Return [x, y] of the center of cell containing provided text 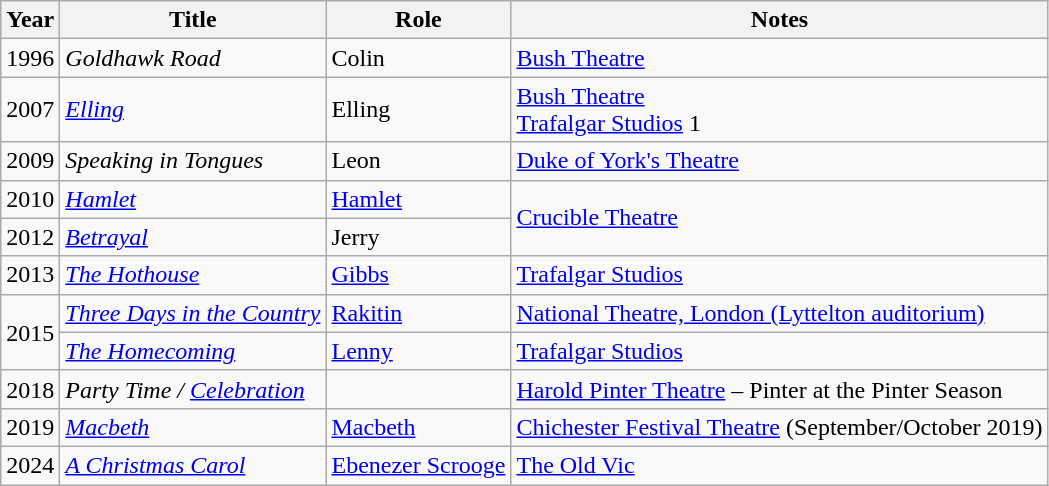
Gibbs [418, 275]
Year [30, 20]
Jerry [418, 237]
National Theatre, London (Lyttelton auditorium) [780, 313]
2018 [30, 389]
Leon [418, 161]
2007 [30, 110]
Betrayal [193, 237]
Colin [418, 58]
Lenny [418, 351]
2015 [30, 332]
2013 [30, 275]
Crucible Theatre [780, 218]
1996 [30, 58]
Goldhawk Road [193, 58]
A Christmas Carol [193, 465]
2012 [30, 237]
Rakitin [418, 313]
The Old Vic [780, 465]
Three Days in the Country [193, 313]
Harold Pinter Theatre – Pinter at the Pinter Season [780, 389]
Duke of York's Theatre [780, 161]
Bush Theatre [780, 58]
Chichester Festival Theatre (September/October 2019) [780, 427]
2010 [30, 199]
The Hothouse [193, 275]
2009 [30, 161]
Notes [780, 20]
Role [418, 20]
Bush TheatreTrafalgar Studios 1 [780, 110]
2024 [30, 465]
The Homecoming [193, 351]
Party Time / Celebration [193, 389]
2019 [30, 427]
Ebenezer Scrooge [418, 465]
Title [193, 20]
Speaking in Tongues [193, 161]
